From the cell containing the given text, extract its center point as [X, Y] coordinate. 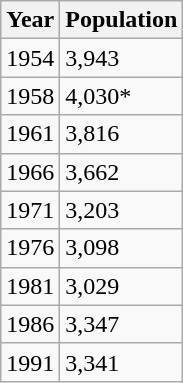
3,347 [122, 324]
3,662 [122, 172]
3,203 [122, 210]
1991 [30, 362]
Year [30, 20]
1971 [30, 210]
1986 [30, 324]
Population [122, 20]
1954 [30, 58]
3,341 [122, 362]
3,029 [122, 286]
1961 [30, 134]
1966 [30, 172]
3,943 [122, 58]
3,098 [122, 248]
1981 [30, 286]
1958 [30, 96]
1976 [30, 248]
4,030* [122, 96]
3,816 [122, 134]
